Determine the [X, Y] coordinate at the center of the cell enclosing the given text.  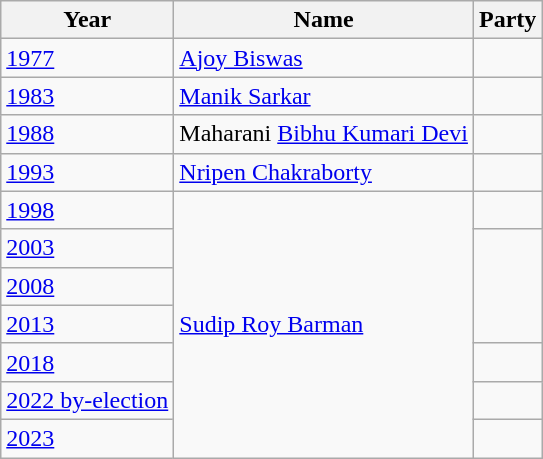
2018 [88, 362]
2008 [88, 286]
Nripen Chakraborty [324, 172]
2003 [88, 248]
1988 [88, 134]
Maharani Bibhu Kumari Devi [324, 134]
Sudip Roy Barman [324, 324]
Manik Sarkar [324, 96]
2022 by-election [88, 400]
1983 [88, 96]
Name [324, 20]
2023 [88, 438]
1977 [88, 58]
Party [507, 20]
1993 [88, 172]
Year [88, 20]
1998 [88, 210]
2013 [88, 324]
Ajoy Biswas [324, 58]
